Find where the given text appears and provide that cell's center as [X, Y] coordinate. 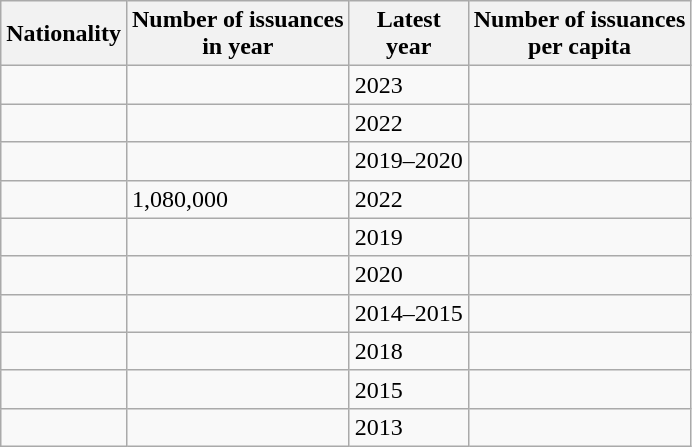
Nationality [64, 34]
2020 [408, 275]
2019–2020 [408, 161]
2015 [408, 389]
2014–2015 [408, 313]
2018 [408, 351]
2019 [408, 237]
Number of issuances in year [238, 34]
Number of issuances per capita [580, 34]
2023 [408, 85]
1,080,000 [238, 199]
Latest year [408, 34]
2013 [408, 427]
